Locate the cell with the specified text and output its [x, y] center coordinate. 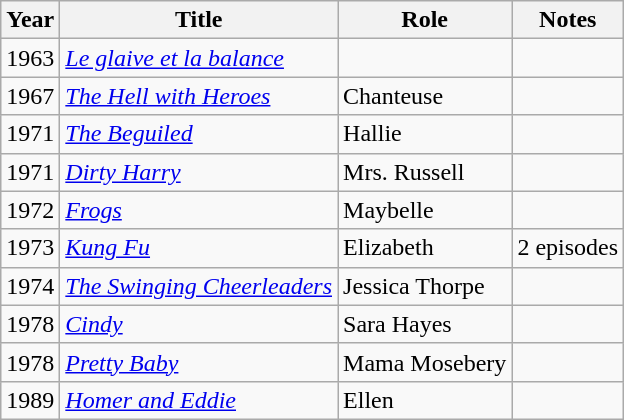
Pretty Baby [199, 362]
Ellen [425, 400]
Jessica Thorpe [425, 286]
Hallie [425, 134]
Notes [568, 20]
The Swinging Cheerleaders [199, 286]
The Beguiled [199, 134]
Kung Fu [199, 248]
2 episodes [568, 248]
Dirty Harry [199, 172]
Cindy [199, 324]
Frogs [199, 210]
Elizabeth [425, 248]
Maybelle [425, 210]
Le glaive et la balance [199, 58]
1989 [30, 400]
1967 [30, 96]
1973 [30, 248]
Year [30, 20]
Sara Hayes [425, 324]
1963 [30, 58]
Title [199, 20]
1972 [30, 210]
The Hell with Heroes [199, 96]
Role [425, 20]
Chanteuse [425, 96]
Mrs. Russell [425, 172]
1974 [30, 286]
Homer and Eddie [199, 400]
Mama Mosebery [425, 362]
